Scan for the cell matching the given text and deliver its [x, y] coordinate at center. 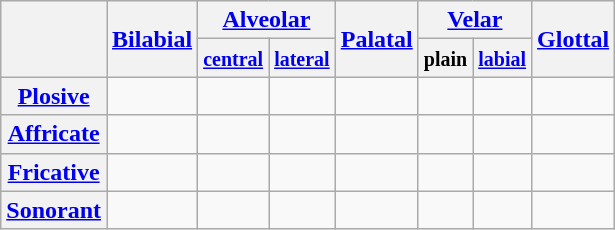
plain [445, 58]
Affricate [54, 134]
lateral [302, 58]
central [234, 58]
Glottal [574, 39]
Alveolar [267, 20]
Palatal [376, 39]
Fricative [54, 172]
Plosive [54, 96]
Velar [474, 20]
Sonorant [54, 210]
Bilabial [152, 39]
labial [502, 58]
